Extract the (X, Y) coordinate from the center of the cell holding the provided text.  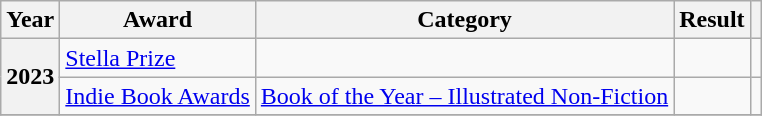
Book of the Year – Illustrated Non-Fiction (464, 96)
Result (712, 20)
Award (158, 20)
Category (464, 20)
2023 (30, 77)
Year (30, 20)
Stella Prize (158, 58)
Indie Book Awards (158, 96)
